Extract the (x, y) coordinate from the center of the cell holding the provided text.  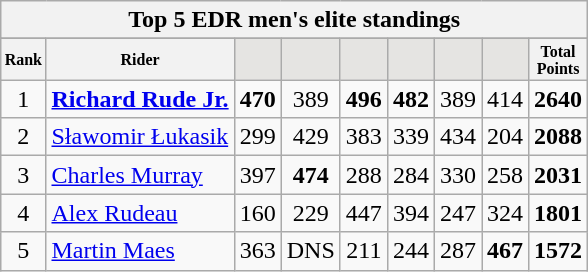
DNS (310, 251)
288 (364, 175)
258 (506, 175)
Charles Murray (140, 175)
330 (458, 175)
1572 (558, 251)
394 (410, 213)
324 (506, 213)
434 (458, 137)
496 (364, 99)
Rank (24, 60)
397 (258, 175)
Martin Maes (140, 251)
284 (410, 175)
474 (310, 175)
414 (506, 99)
339 (410, 137)
2 (24, 137)
Alex Rudeau (140, 213)
5 (24, 251)
TotalPoints (558, 60)
2088 (558, 137)
247 (458, 213)
229 (310, 213)
4 (24, 213)
482 (410, 99)
204 (506, 137)
363 (258, 251)
1 (24, 99)
Richard Rude Jr. (140, 99)
Sławomir Łukasik (140, 137)
Rider (140, 60)
3 (24, 175)
244 (410, 251)
299 (258, 137)
160 (258, 213)
2031 (558, 175)
447 (364, 213)
Top 5 EDR men's elite standings (294, 20)
287 (458, 251)
1801 (558, 213)
2640 (558, 99)
429 (310, 137)
467 (506, 251)
211 (364, 251)
470 (258, 99)
383 (364, 137)
